Return the [X, Y] coordinate for the center point of the cell that contains the specified text.  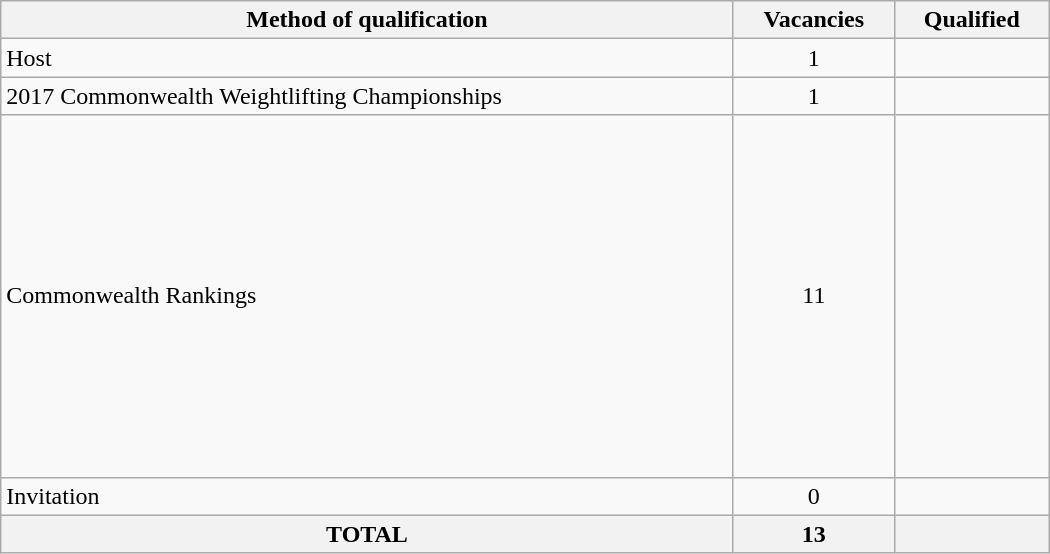
Invitation [367, 496]
Qualified [972, 20]
Commonwealth Rankings [367, 296]
Vacancies [814, 20]
TOTAL [367, 534]
0 [814, 496]
2017 Commonwealth Weightlifting Championships [367, 96]
11 [814, 296]
Host [367, 58]
13 [814, 534]
Method of qualification [367, 20]
